Output the (x, y) coordinate of the center of the cell containing the given text.  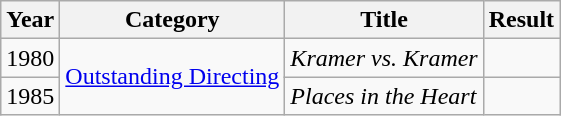
Places in the Heart (384, 96)
Outstanding Directing (172, 77)
1985 (30, 96)
1980 (30, 58)
Category (172, 20)
Result (521, 20)
Title (384, 20)
Year (30, 20)
Kramer vs. Kramer (384, 58)
